Output the [X, Y] coordinate of the center of the cell containing the given text.  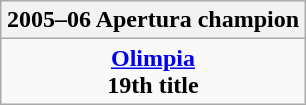
Olimpia19th title [152, 72]
2005–06 Apertura champion [152, 20]
